Detect which cell encompasses the target text, then output its [X, Y] center coordinate. 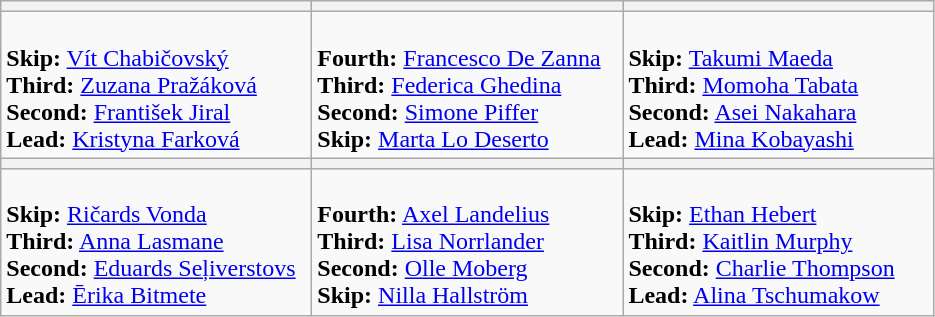
Skip: Takumi Maeda Third: Momoha Tabata Second: Asei Nakahara Lead: Mina Kobayashi [778, 85]
Skip: Ethan Hebert Third: Kaitlin Murphy Second: Charlie Thompson Lead: Alina Tschumakow [778, 242]
Fourth: Axel Landelius Third: Lisa Norrlander Second: Olle Moberg Skip: Nilla Hallström [468, 242]
Fourth: Francesco De Zanna Third: Federica Ghedina Second: Simone Piffer Skip: Marta Lo Deserto [468, 85]
Skip: Ričards Vonda Third: Anna Lasmane Second: Eduards Seļiverstovs Lead: Ērika Bitmete [156, 242]
Skip: Vít Chabičovský Third: Zuzana Pražáková Second: František Jiral Lead: Kristyna Farková [156, 85]
